Output the (X, Y) coordinate of the center of the cell containing the given text.  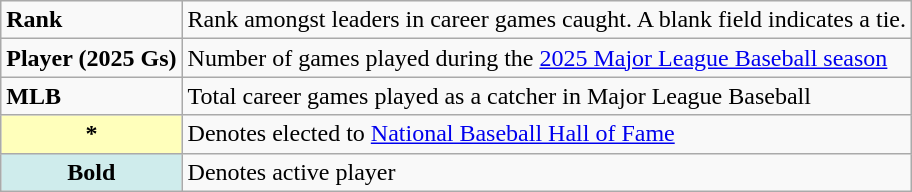
Denotes active player (546, 172)
Rank (92, 20)
Bold (92, 172)
* (92, 134)
MLB (92, 96)
Rank amongst leaders in career games caught. A blank field indicates a tie. (546, 20)
Player (2025 Gs) (92, 58)
Denotes elected to National Baseball Hall of Fame (546, 134)
Number of games played during the 2025 Major League Baseball season (546, 58)
Total career games played as a catcher in Major League Baseball (546, 96)
